Capture the cell that displays the provided text and extract its [X, Y] central coordinate. 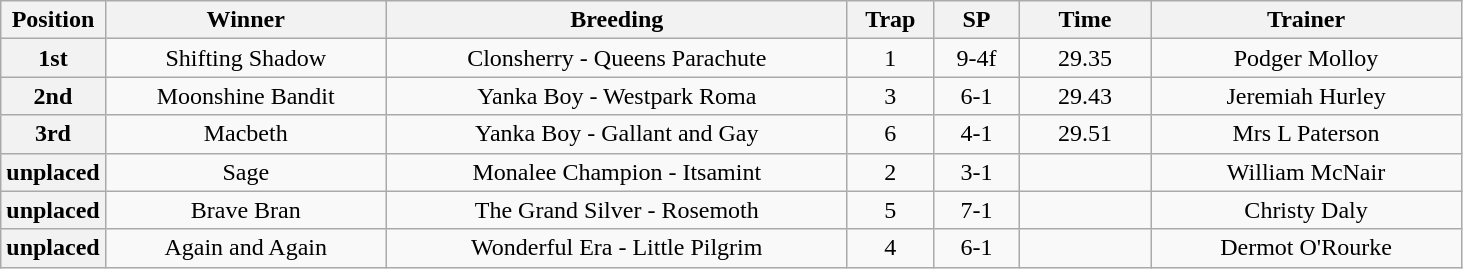
Shifting Shadow [246, 58]
Time [1084, 20]
Macbeth [246, 134]
Clonsherry - Queens Parachute [616, 58]
2nd [53, 96]
Again and Again [246, 248]
3 [890, 96]
4 [890, 248]
1st [53, 58]
5 [890, 210]
Winner [246, 20]
Wonderful Era - Little Pilgrim [616, 248]
29.35 [1084, 58]
6 [890, 134]
7-1 [976, 210]
Dermot O'Rourke [1306, 248]
Trainer [1306, 20]
29.43 [1084, 96]
William McNair [1306, 172]
Christy Daly [1306, 210]
Breeding [616, 20]
SP [976, 20]
Monalee Champion - Itsamint [616, 172]
Yanka Boy - Gallant and Gay [616, 134]
Yanka Boy - Westpark Roma [616, 96]
Mrs L Paterson [1306, 134]
Sage [246, 172]
3rd [53, 134]
Brave Bran [246, 210]
3-1 [976, 172]
Jeremiah Hurley [1306, 96]
The Grand Silver - Rosemoth [616, 210]
Moonshine Bandit [246, 96]
29.51 [1084, 134]
1 [890, 58]
9-4f [976, 58]
Trap [890, 20]
Podger Molloy [1306, 58]
Position [53, 20]
2 [890, 172]
4-1 [976, 134]
